From the cell containing the given text, extract its center point as (x, y) coordinate. 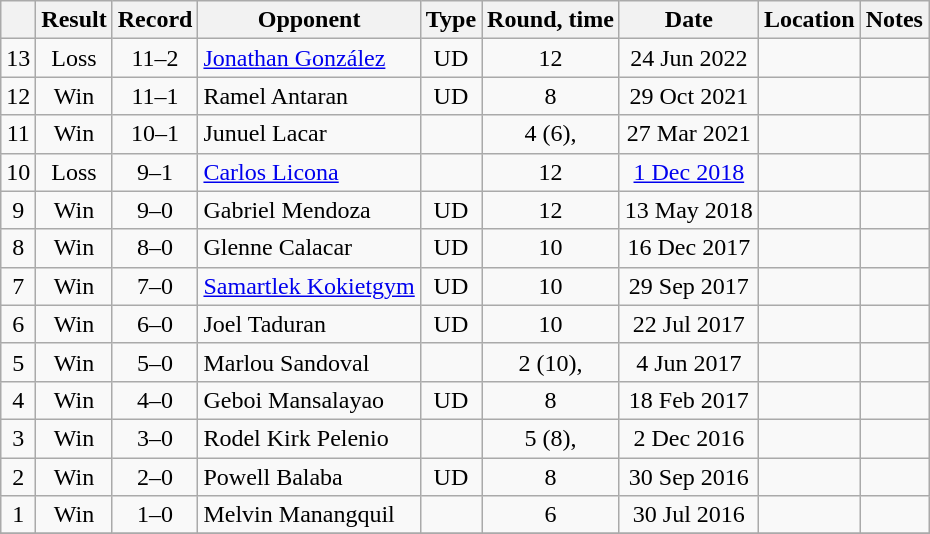
6–0 (155, 324)
Geboi Mansalayao (309, 400)
4 (6), (551, 134)
7 (18, 286)
Glenne Calacar (309, 248)
Gabriel Mendoza (309, 210)
1–0 (155, 515)
Result (74, 20)
Carlos Licona (309, 172)
4 (18, 400)
Marlou Sandoval (309, 362)
Opponent (309, 20)
9 (18, 210)
5–0 (155, 362)
5 (18, 362)
Ramel Antaran (309, 96)
30 Jul 2016 (688, 515)
3 (18, 438)
9–0 (155, 210)
2–0 (155, 477)
7–0 (155, 286)
4–0 (155, 400)
Powell Balaba (309, 477)
3–0 (155, 438)
9–1 (155, 172)
11 (18, 134)
Samartlek Kokietgym (309, 286)
2 (18, 477)
10–1 (155, 134)
18 Feb 2017 (688, 400)
Jonathan González (309, 58)
Date (688, 20)
13 (18, 58)
Type (450, 20)
16 Dec 2017 (688, 248)
Junuel Lacar (309, 134)
29 Oct 2021 (688, 96)
2 (10), (551, 362)
13 May 2018 (688, 210)
Melvin Manangquil (309, 515)
Rodel Kirk Pelenio (309, 438)
5 (8), (551, 438)
29 Sep 2017 (688, 286)
1 (18, 515)
Round, time (551, 20)
24 Jun 2022 (688, 58)
30 Sep 2016 (688, 477)
Notes (894, 20)
27 Mar 2021 (688, 134)
11–1 (155, 96)
2 Dec 2016 (688, 438)
22 Jul 2017 (688, 324)
11–2 (155, 58)
4 Jun 2017 (688, 362)
Record (155, 20)
1 Dec 2018 (688, 172)
Joel Taduran (309, 324)
Location (809, 20)
8–0 (155, 248)
